Provide the [X, Y] coordinate of the cell's center where the given text is located.  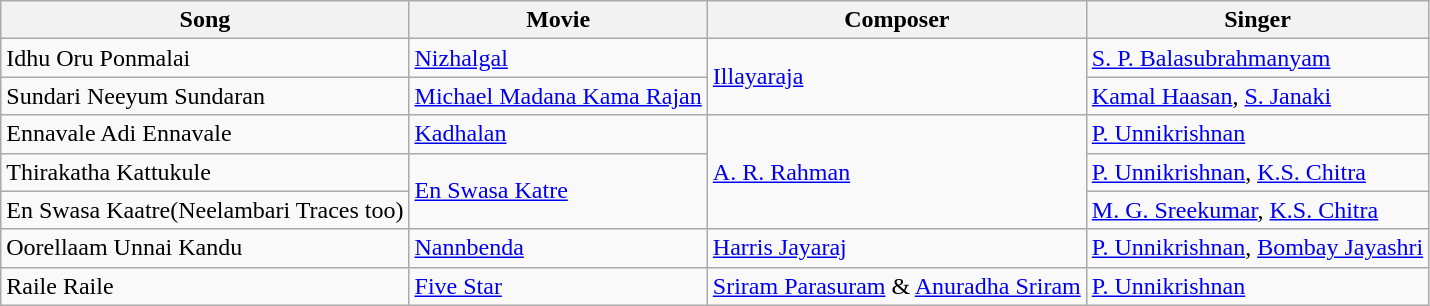
Singer [1257, 20]
Kamal Haasan, S. Janaki [1257, 96]
Michael Madana Kama Rajan [558, 96]
Movie [558, 20]
Thirakatha Kattukule [205, 172]
A. R. Rahman [896, 172]
P. Unnikrishnan, K.S. Chitra [1257, 172]
Sundari Neeyum Sundaran [205, 96]
Composer [896, 20]
Nannbenda [558, 248]
En Swasa Katre [558, 191]
Oorellaam Unnai Kandu [205, 248]
S. P. Balasubrahmanyam [1257, 58]
Nizhalgal [558, 58]
Five Star [558, 286]
M. G. Sreekumar, K.S. Chitra [1257, 210]
P. Unnikrishnan, Bombay Jayashri [1257, 248]
Illayaraja [896, 77]
En Swasa Kaatre(Neelambari Traces too) [205, 210]
Harris Jayaraj [896, 248]
Ennavale Adi Ennavale [205, 134]
Song [205, 20]
Raile Raile [205, 286]
Sriram Parasuram & Anuradha Sriram [896, 286]
Kadhalan [558, 134]
Idhu Oru Ponmalai [205, 58]
